Locate the cell with the specified text and output its (x, y) center coordinate. 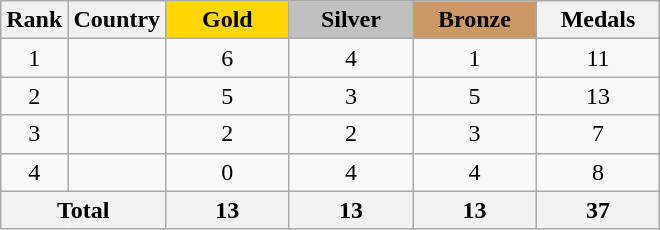
Gold (228, 20)
Bronze (475, 20)
Total (84, 210)
Medals (598, 20)
0 (228, 172)
6 (228, 58)
8 (598, 172)
Country (117, 20)
Rank (34, 20)
37 (598, 210)
11 (598, 58)
Silver (351, 20)
7 (598, 134)
